For the text-containing cell, return its midpoint in (X, Y) coordinate format. 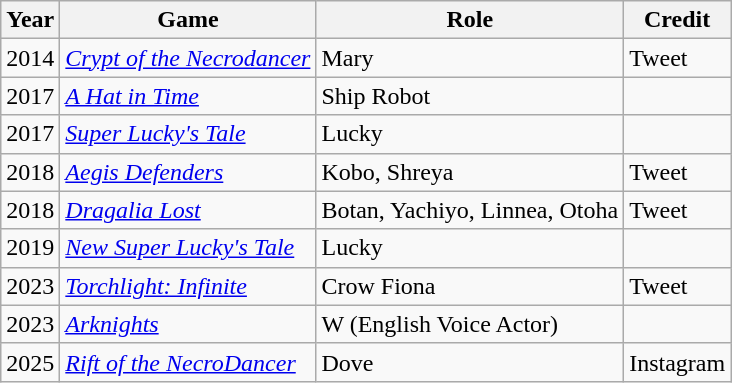
Arknights (188, 324)
Botan, Yachiyo, Linnea, Otoha (470, 210)
Aegis Defenders (188, 172)
New Super Lucky's Tale (188, 248)
Kobo, Shreya (470, 172)
Role (470, 20)
A Hat in Time (188, 96)
2014 (30, 58)
Instagram (678, 362)
Crypt of the Necrodancer (188, 58)
Year (30, 20)
2025 (30, 362)
W (English Voice Actor) (470, 324)
Credit (678, 20)
Dove (470, 362)
Ship Robot (470, 96)
Crow Fiona (470, 286)
2019 (30, 248)
Mary (470, 58)
Dragalia Lost (188, 210)
Game (188, 20)
Torchlight: Infinite (188, 286)
Super Lucky's Tale (188, 134)
Rift of the NecroDancer (188, 362)
